Identify which cell holds the provided text, then report its [X, Y] central coordinate. 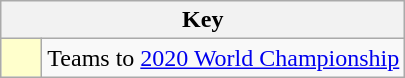
Key [203, 20]
Teams to 2020 World Championship [224, 58]
